From the cell containing the given text, extract its center point as [X, Y] coordinate. 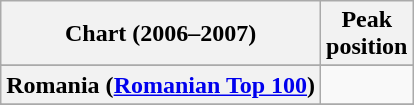
Romania (Romanian Top 100) [161, 85]
Chart (2006–2007) [161, 34]
Peakposition [367, 34]
